Provide the [x, y] coordinate of the cell's center where the given text is located.  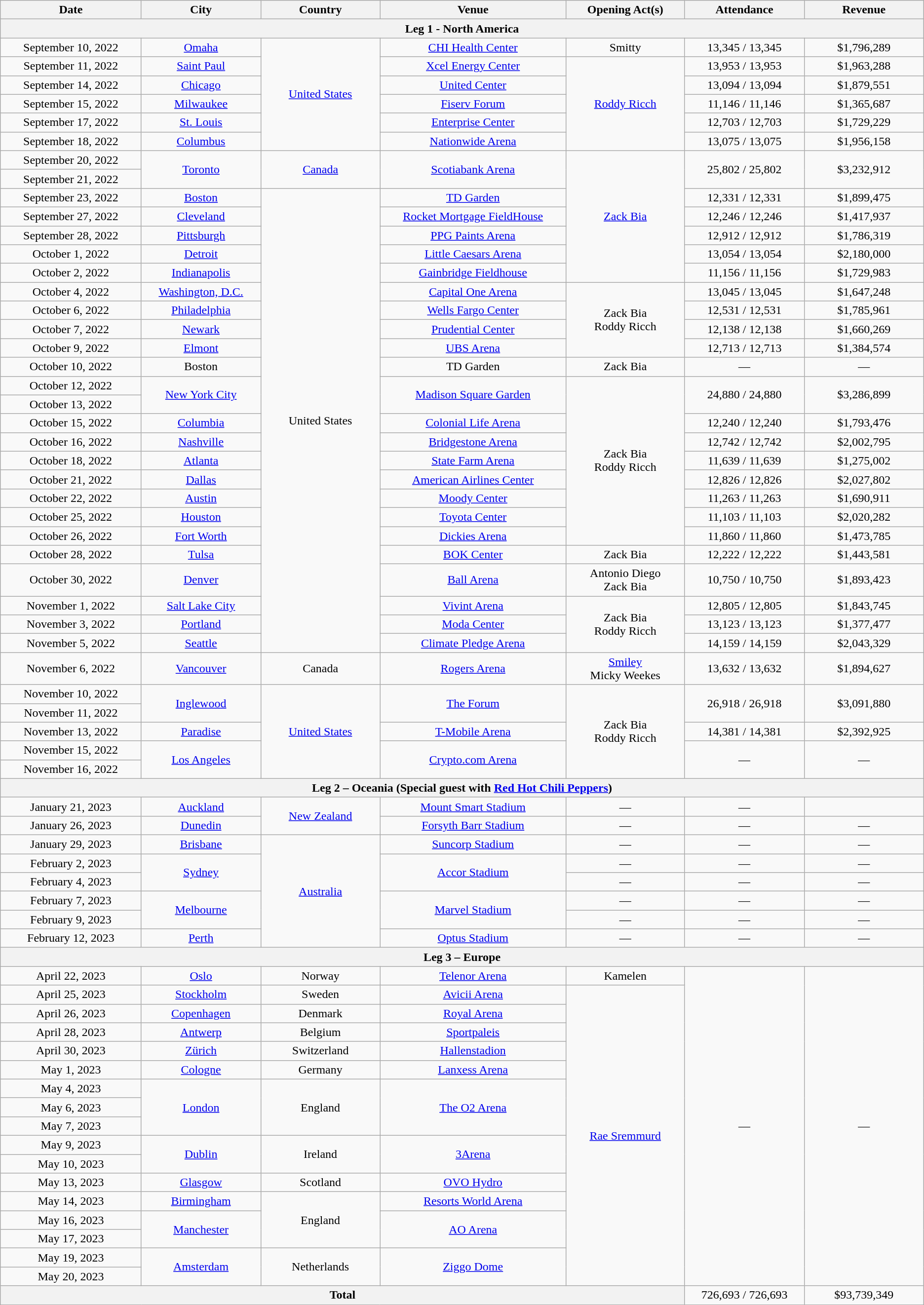
12,531 / 12,531 [744, 310]
Paradise [201, 731]
Ziggo Dome [473, 1267]
Forsyth Barr Stadium [473, 825]
12,138 / 12,138 [744, 329]
Glasgow [201, 1183]
Chicago [201, 85]
October 10, 2022 [71, 367]
September 21, 2022 [71, 179]
Brisbane [201, 844]
$2,020,282 [864, 517]
Los Angeles [201, 760]
Vivint Arena [473, 606]
October 16, 2022 [71, 442]
Pittsburgh [201, 235]
May 7, 2023 [71, 1126]
12,742 / 12,742 [744, 442]
Atlanta [201, 461]
12,222 / 12,222 [744, 555]
$3,286,899 [864, 395]
September 11, 2022 [71, 66]
Climate Pledge Arena [473, 643]
Antwerp [201, 1032]
Omaha [201, 47]
Fiserv Forum [473, 104]
Gainbridge Fieldhouse [473, 273]
Capital One Arena [473, 292]
12,713 / 12,713 [744, 348]
October 1, 2022 [71, 254]
September 23, 2022 [71, 197]
September 15, 2022 [71, 104]
Little Caesars Arena [473, 254]
November 11, 2022 [71, 713]
Austin [201, 498]
$3,232,912 [864, 169]
13,094 / 13,094 [744, 85]
Amsterdam [201, 1267]
October 30, 2022 [71, 580]
October 12, 2022 [71, 385]
Copenhagen [201, 1013]
Denmark [320, 1013]
Rogers Arena [473, 668]
Dublin [201, 1154]
Houston [201, 517]
$1,785,961 [864, 310]
September 17, 2022 [71, 122]
American Airlines Center [473, 479]
$1,899,475 [864, 197]
$1,660,269 [864, 329]
State Farm Arena [473, 461]
November 13, 2022 [71, 731]
Sweden [320, 995]
$1,275,002 [864, 461]
October 28, 2022 [71, 555]
AO Arena [473, 1229]
Suncorp Stadium [473, 844]
PPG Paints Arena [473, 235]
$1,843,745 [864, 606]
Date [71, 10]
Belgium [320, 1032]
Dickies Arena [473, 536]
Prudential Center [473, 329]
Accor Stadium [473, 873]
Sportpaleis [473, 1032]
Fort Worth [201, 536]
$1,963,288 [864, 66]
May 9, 2023 [71, 1145]
$1,417,937 [864, 216]
May 6, 2023 [71, 1107]
26,918 / 26,918 [744, 703]
September 18, 2022 [71, 141]
$1,894,627 [864, 668]
February 4, 2023 [71, 882]
May 10, 2023 [71, 1163]
13,345 / 13,345 [744, 47]
November 10, 2022 [71, 694]
October 7, 2022 [71, 329]
OVO Hydro [473, 1183]
Mount Smart Stadium [473, 806]
$1,443,581 [864, 555]
Saint Paul [201, 66]
Columbia [201, 423]
$2,180,000 [864, 254]
May 20, 2023 [71, 1276]
Nationwide Arena [473, 141]
St. Louis [201, 122]
$1,690,911 [864, 498]
Opening Act(s) [625, 10]
Auckland [201, 806]
September 28, 2022 [71, 235]
Australia [320, 891]
The Forum [473, 703]
Norway [320, 976]
Rae Sremmurd [625, 1135]
April 30, 2023 [71, 1051]
May 19, 2023 [71, 1258]
Toyota Center [473, 517]
Sydney [201, 873]
February 9, 2023 [71, 920]
Moody Center [473, 498]
$1,893,423 [864, 580]
Revenue [864, 10]
Enterprise Center [473, 122]
Manchester [201, 1229]
BOK Center [473, 555]
April 28, 2023 [71, 1032]
The O2 Arena [473, 1107]
November 1, 2022 [71, 606]
Perth [201, 938]
Moda Center [473, 624]
10,750 / 10,750 [744, 580]
Scotland [320, 1183]
November 6, 2022 [71, 668]
November 5, 2022 [71, 643]
13,123 / 13,123 [744, 624]
Rocket Mortgage FieldHouse [473, 216]
Dunedin [201, 825]
Philadelphia [201, 310]
12,703 / 12,703 [744, 122]
Colonial Life Arena [473, 423]
Nashville [201, 442]
24,880 / 24,880 [744, 395]
12,246 / 12,246 [744, 216]
726,693 / 726,693 [744, 1295]
United Center [473, 85]
$3,091,880 [864, 703]
11,156 / 11,156 [744, 273]
November 3, 2022 [71, 624]
CHI Health Center [473, 47]
Germany [320, 1070]
Hallenstadion [473, 1051]
October 26, 2022 [71, 536]
November 15, 2022 [71, 750]
Switzerland [320, 1051]
May 4, 2023 [71, 1088]
Venue [473, 10]
Leg 3 – Europe [462, 957]
11,860 / 11,860 [744, 536]
February 12, 2023 [71, 938]
New York City [201, 395]
Leg 1 - North America [462, 29]
$1,786,319 [864, 235]
City [201, 10]
Oslo [201, 976]
Newark [201, 329]
May 14, 2023 [71, 1201]
$1,473,785 [864, 536]
$1,729,983 [864, 273]
$1,879,551 [864, 85]
October 13, 2022 [71, 404]
April 22, 2023 [71, 976]
12,826 / 12,826 [744, 479]
Zürich [201, 1051]
Detroit [201, 254]
12,912 / 12,912 [744, 235]
$2,392,925 [864, 731]
14,159 / 14,159 [744, 643]
September 27, 2022 [71, 216]
12,331 / 12,331 [744, 197]
Attendance [744, 10]
$1,365,687 [864, 104]
Total [343, 1295]
3Arena [473, 1154]
February 7, 2023 [71, 901]
Kamelen [625, 976]
12,805 / 12,805 [744, 606]
Resorts World Arena [473, 1201]
Marvel Stadium [473, 910]
Crypto.com Arena [473, 760]
Birmingham [201, 1201]
April 26, 2023 [71, 1013]
November 16, 2022 [71, 769]
October 18, 2022 [71, 461]
Melbourne [201, 910]
Columbus [201, 141]
October 15, 2022 [71, 423]
Indianapolis [201, 273]
11,103 / 11,103 [744, 517]
Ireland [320, 1154]
$93,739,349 [864, 1295]
$2,027,802 [864, 479]
Seattle [201, 643]
London [201, 1107]
Telenor Arena [473, 976]
Inglewood [201, 703]
$1,384,574 [864, 348]
Washington, D.C. [201, 292]
11,263 / 11,263 [744, 498]
$1,956,158 [864, 141]
Toronto [201, 169]
13,953 / 13,953 [744, 66]
May 13, 2023 [71, 1183]
October 21, 2022 [71, 479]
Country [320, 10]
Avicii Arena [473, 995]
11,146 / 11,146 [744, 104]
September 14, 2022 [71, 85]
Xcel Energy Center [473, 66]
Portland [201, 624]
Roddy Ricch [625, 104]
$1,377,477 [864, 624]
Optus Stadium [473, 938]
October 22, 2022 [71, 498]
Wells Fargo Center [473, 310]
January 29, 2023 [71, 844]
Lanxess Arena [473, 1070]
Antonio DiegoZack Bia [625, 580]
April 25, 2023 [71, 995]
January 21, 2023 [71, 806]
UBS Arena [473, 348]
Royal Arena [473, 1013]
$2,043,329 [864, 643]
October 2, 2022 [71, 273]
13,054 / 13,054 [744, 254]
October 4, 2022 [71, 292]
Elmont [201, 348]
Scotiabank Arena [473, 169]
Madison Square Garden [473, 395]
October 6, 2022 [71, 310]
Cleveland [201, 216]
January 26, 2023 [71, 825]
25,802 / 25,802 [744, 169]
October 25, 2022 [71, 517]
Cologne [201, 1070]
13,075 / 13,075 [744, 141]
Denver [201, 580]
May 16, 2023 [71, 1220]
New Zealand [320, 816]
T-Mobile Arena [473, 731]
SmileyMicky Weekes [625, 668]
Salt Lake City [201, 606]
May 1, 2023 [71, 1070]
$1,793,476 [864, 423]
11,639 / 11,639 [744, 461]
October 9, 2022 [71, 348]
$1,796,289 [864, 47]
Bridgestone Arena [473, 442]
Dallas [201, 479]
$1,647,248 [864, 292]
Leg 2 – Oceania (Special guest with Red Hot Chili Peppers) [462, 788]
$1,729,229 [864, 122]
Milwaukee [201, 104]
Vancouver [201, 668]
September 10, 2022 [71, 47]
May 17, 2023 [71, 1239]
$2,002,795 [864, 442]
September 20, 2022 [71, 160]
13,632 / 13,632 [744, 668]
14,381 / 14,381 [744, 731]
Ball Arena [473, 580]
Smitty [625, 47]
February 2, 2023 [71, 863]
Tulsa [201, 555]
Netherlands [320, 1267]
Stockholm [201, 995]
12,240 / 12,240 [744, 423]
13,045 / 13,045 [744, 292]
